From the cell containing the given text, extract its center point as (X, Y) coordinate. 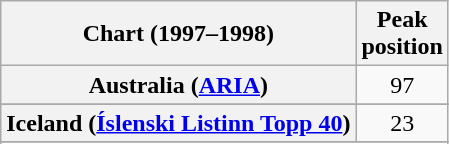
23 (402, 123)
Chart (1997–1998) (178, 34)
Peakposition (402, 34)
Australia (ARIA) (178, 85)
Iceland (Íslenski Listinn Topp 40) (178, 123)
97 (402, 85)
